Pinpoint the cell where the given text exists, returning its (x, y) midpoint coordinate. 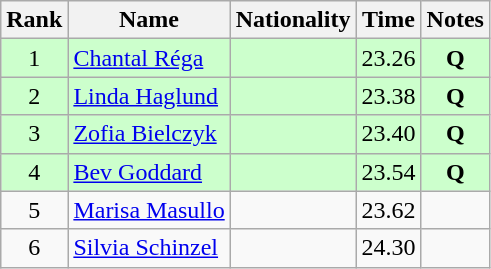
23.54 (388, 172)
Zofia Bielczyk (149, 134)
6 (34, 248)
23.38 (388, 96)
Silvia Schinzel (149, 248)
4 (34, 172)
Linda Haglund (149, 96)
5 (34, 210)
23.62 (388, 210)
Nationality (293, 20)
Rank (34, 20)
Notes (455, 20)
Name (149, 20)
1 (34, 58)
Marisa Masullo (149, 210)
Bev Goddard (149, 172)
2 (34, 96)
Time (388, 20)
23.26 (388, 58)
3 (34, 134)
Chantal Réga (149, 58)
24.30 (388, 248)
23.40 (388, 134)
